Identify which cell holds the provided text, then report its [X, Y] central coordinate. 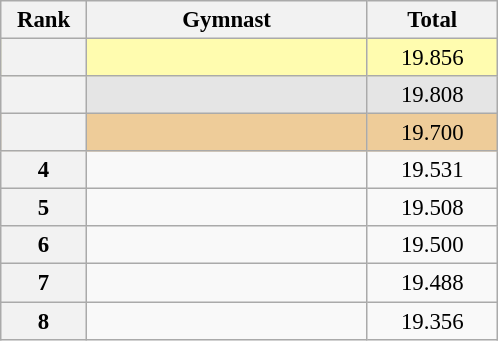
19.808 [432, 95]
5 [44, 208]
4 [44, 170]
19.488 [432, 283]
19.531 [432, 170]
19.356 [432, 321]
19.500 [432, 245]
19.700 [432, 133]
Total [432, 20]
19.508 [432, 208]
8 [44, 321]
19.856 [432, 58]
Gymnast [226, 20]
Rank [44, 20]
7 [44, 283]
6 [44, 245]
